Identify which cell holds the provided text, then report its [X, Y] central coordinate. 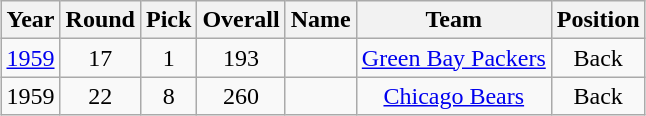
Name [320, 20]
17 [100, 58]
Year [30, 20]
193 [241, 58]
Round [100, 20]
Pick [168, 20]
260 [241, 96]
8 [168, 96]
22 [100, 96]
Chicago Bears [454, 96]
1 [168, 58]
Team [454, 20]
Position [598, 20]
Green Bay Packers [454, 58]
Overall [241, 20]
